Pinpoint the cell where the given text exists, returning its [x, y] midpoint coordinate. 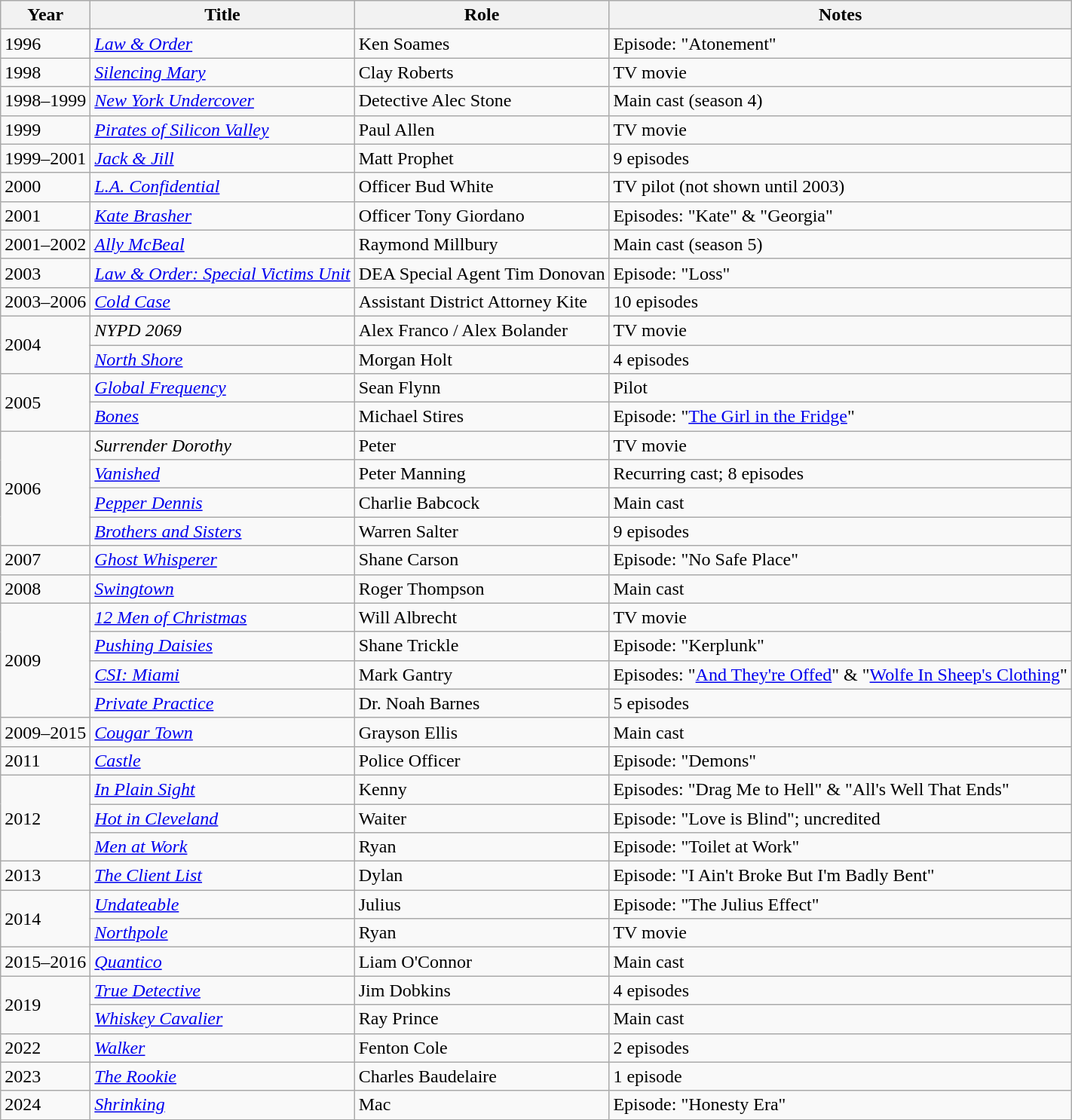
Waiter [482, 818]
Swingtown [222, 589]
Notes [840, 15]
Law & Order: Special Victims Unit [222, 273]
Main cast (season 4) [840, 101]
Michael Stires [482, 417]
2008 [45, 589]
NYPD 2069 [222, 330]
Episodes: "Kate" & "Georgia" [840, 216]
1999 [45, 130]
Warren Salter [482, 531]
Law & Order [222, 44]
10 episodes [840, 301]
2 episodes [840, 1048]
Matt Prophet [482, 158]
Liam O'Connor [482, 962]
Assistant District Attorney Kite [482, 301]
Ghost Whisperer [222, 560]
Sean Flynn [482, 388]
Episode: "I Ain't Broke But I'm Badly Bent" [840, 876]
Grayson Ellis [482, 732]
Pilot [840, 388]
Ken Soames [482, 44]
Episodes: "Drag Me to Hell" & "All's Well That Ends" [840, 789]
Kate Brasher [222, 216]
Role [482, 15]
Peter Manning [482, 474]
1 episode [840, 1076]
Cold Case [222, 301]
1998–1999 [45, 101]
Title [222, 15]
2011 [45, 760]
The Rookie [222, 1076]
2013 [45, 876]
Fenton Cole [482, 1048]
Surrender Dorothy [222, 445]
Episode: "The Girl in the Fridge" [840, 417]
Episodes: "And They're Offed" & "Wolfe In Sheep's Clothing" [840, 675]
2000 [45, 187]
Julius [482, 904]
New York Undercover [222, 101]
5 episodes [840, 703]
2015–2016 [45, 962]
Ray Prince [482, 1019]
2024 [45, 1105]
Cougar Town [222, 732]
Police Officer [482, 760]
2001–2002 [45, 244]
12 Men of Christmas [222, 617]
DEA Special Agent Tim Donovan [482, 273]
2009 [45, 660]
1996 [45, 44]
Detective Alec Stone [482, 101]
CSI: Miami [222, 675]
2006 [45, 488]
Dr. Noah Barnes [482, 703]
2007 [45, 560]
Episode: "Loss" [840, 273]
Year [45, 15]
L.A. Confidential [222, 187]
Clay Roberts [482, 72]
TV pilot (not shown until 2003) [840, 187]
2014 [45, 919]
Shane Trickle [482, 646]
Kenny [482, 789]
2001 [45, 216]
Episode: "Honesty Era" [840, 1105]
Charles Baudelaire [482, 1076]
Pirates of Silicon Valley [222, 130]
Silencing Mary [222, 72]
Episode: "Atonement" [840, 44]
Pepper Dennis [222, 503]
Hot in Cleveland [222, 818]
Will Albrecht [482, 617]
North Shore [222, 360]
Jack & Jill [222, 158]
Episode: "Toilet at Work" [840, 847]
Peter [482, 445]
Bones [222, 417]
2005 [45, 402]
Morgan Holt [482, 360]
Paul Allen [482, 130]
Ally McBeal [222, 244]
Alex Franco / Alex Bolander [482, 330]
Whiskey Cavalier [222, 1019]
Mark Gantry [482, 675]
Episode: "Kerplunk" [840, 646]
2022 [45, 1048]
Shrinking [222, 1105]
Private Practice [222, 703]
2023 [45, 1076]
The Client List [222, 876]
Roger Thompson [482, 589]
Episode: "The Julius Effect" [840, 904]
Castle [222, 760]
Jim Dobkins [482, 990]
Officer Bud White [482, 187]
Global Frequency [222, 388]
Episode: "No Safe Place" [840, 560]
2004 [45, 344]
Charlie Babcock [482, 503]
2019 [45, 1005]
2012 [45, 818]
Episode: "Love is Blind"; uncredited [840, 818]
Quantico [222, 962]
1999–2001 [45, 158]
Episode: "Demons" [840, 760]
In Plain Sight [222, 789]
Undateable [222, 904]
Northpole [222, 933]
Officer Tony Giordano [482, 216]
Raymond Millbury [482, 244]
Shane Carson [482, 560]
Mac [482, 1105]
2003 [45, 273]
2003–2006 [45, 301]
2009–2015 [45, 732]
Pushing Daisies [222, 646]
Walker [222, 1048]
Recurring cast; 8 episodes [840, 474]
1998 [45, 72]
Dylan [482, 876]
Men at Work [222, 847]
Vanished [222, 474]
Main cast (season 5) [840, 244]
Brothers and Sisters [222, 531]
True Detective [222, 990]
